Identify which cell holds the provided text, then report its [X, Y] central coordinate. 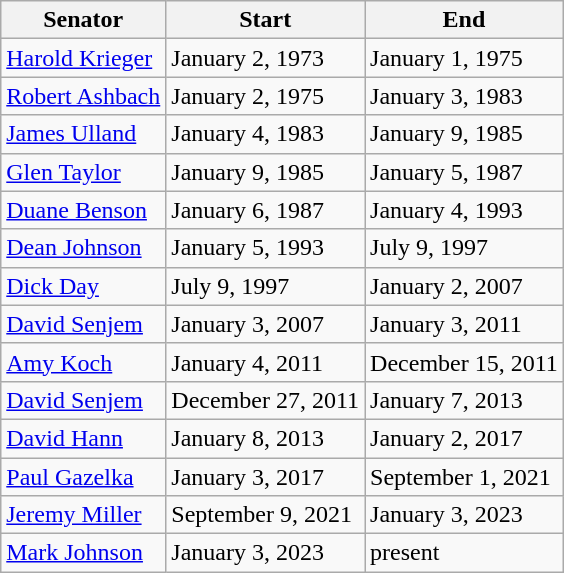
January 2, 1975 [266, 96]
December 15, 2011 [464, 362]
January 4, 2011 [266, 362]
Start [266, 20]
September 9, 2021 [266, 515]
September 1, 2021 [464, 477]
Amy Koch [84, 362]
Jeremy Miller [84, 515]
January 6, 1987 [266, 210]
Robert Ashbach [84, 96]
Duane Benson [84, 210]
Paul Gazelka [84, 477]
Glen Taylor [84, 172]
January 3, 1983 [464, 96]
Senator [84, 20]
January 8, 2013 [266, 438]
January 4, 1983 [266, 134]
January 1, 1975 [464, 58]
January 2, 2007 [464, 286]
January 5, 1993 [266, 248]
December 27, 2011 [266, 400]
James Ulland [84, 134]
present [464, 553]
Dick Day [84, 286]
January 2, 2017 [464, 438]
January 4, 1993 [464, 210]
January 3, 2011 [464, 324]
End [464, 20]
Dean Johnson [84, 248]
January 5, 1987 [464, 172]
January 7, 2013 [464, 400]
January 3, 2007 [266, 324]
January 2, 1973 [266, 58]
Harold Krieger [84, 58]
David Hann [84, 438]
January 3, 2017 [266, 477]
Mark Johnson [84, 553]
